Extract the [x, y] coordinate from the center of the cell holding the provided text.  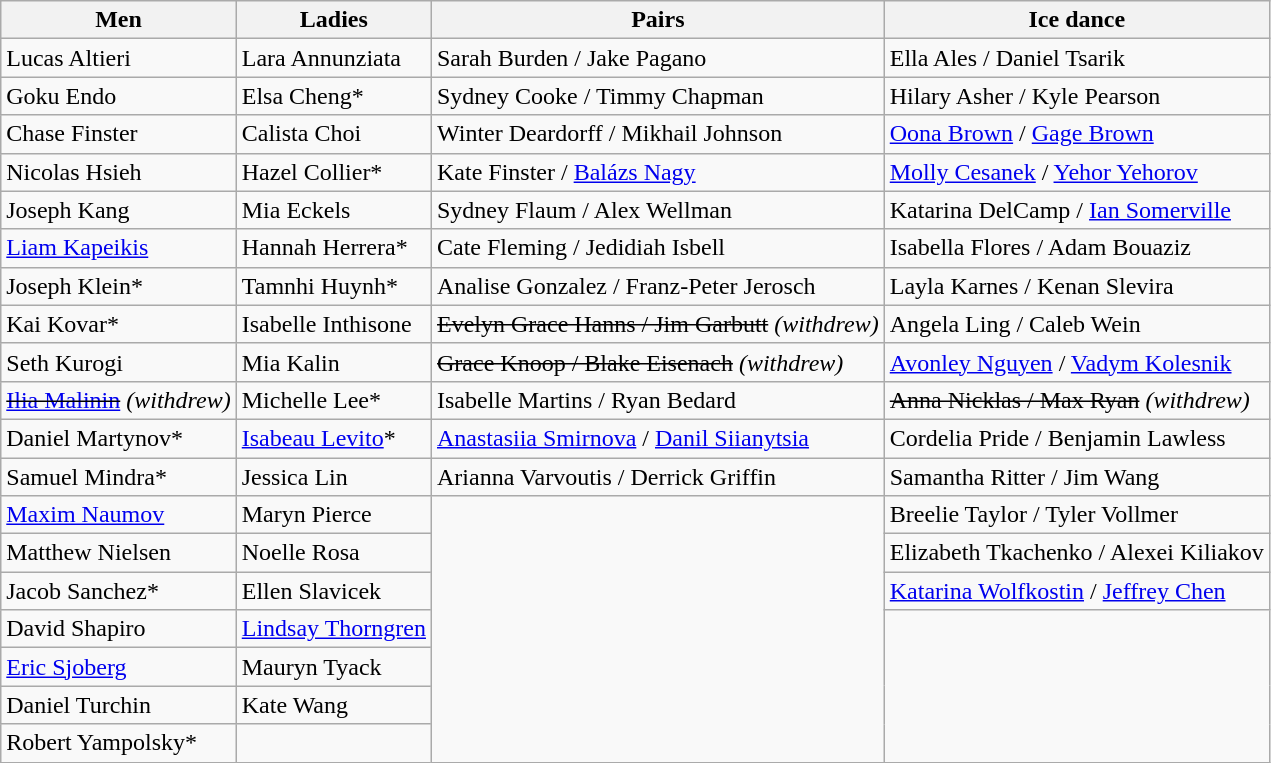
Analise Gonzalez / Franz-Peter Jerosch [658, 286]
David Shapiro [118, 629]
Chase Finster [118, 134]
Isabelle Inthisone [334, 324]
Mia Kalin [334, 362]
Calista Choi [334, 134]
Lucas Altieri [118, 58]
Samantha Ritter / Jim Wang [1076, 477]
Daniel Martynov* [118, 438]
Elizabeth Tkachenko / Alexei Kiliakov [1076, 553]
Isabelle Martins / Ryan Bedard [658, 400]
Oona Brown / Gage Brown [1076, 134]
Mia Eckels [334, 210]
Pairs [658, 20]
Nicolas Hsieh [118, 172]
Mauryn Tyack [334, 667]
Isabeau Levito* [334, 438]
Arianna Varvoutis / Derrick Griffin [658, 477]
Daniel Turchin [118, 705]
Matthew Nielsen [118, 553]
Molly Cesanek / Yehor Yehorov [1076, 172]
Breelie Taylor / Tyler Vollmer [1076, 515]
Hazel Collier* [334, 172]
Seth Kurogi [118, 362]
Cordelia Pride / Benjamin Lawless [1076, 438]
Lindsay Thorngren [334, 629]
Sydney Cooke / Timmy Chapman [658, 96]
Katarina Wolfkostin / Jeffrey Chen [1076, 591]
Anna Nicklas / Max Ryan (withdrew) [1076, 400]
Winter Deardorff / Mikhail Johnson [658, 134]
Avonley Nguyen / Vadym Kolesnik [1076, 362]
Maryn Pierce [334, 515]
Ellen Slavicek [334, 591]
Lara Annunziata [334, 58]
Sydney Flaum / Alex Wellman [658, 210]
Michelle Lee* [334, 400]
Cate Fleming / Jedidiah Isbell [658, 248]
Anastasiia Smirnova / Danil Siianytsia [658, 438]
Maxim Naumov [118, 515]
Eric Sjoberg [118, 667]
Jessica Lin [334, 477]
Joseph Klein* [118, 286]
Katarina DelCamp / Ian Somerville [1076, 210]
Evelyn Grace Hanns / Jim Garbutt (withdrew) [658, 324]
Men [118, 20]
Robert Yampolsky* [118, 743]
Grace Knoop / Blake Eisenach (withdrew) [658, 362]
Ice dance [1076, 20]
Samuel Mindra* [118, 477]
Jacob Sanchez* [118, 591]
Tamnhi Huynh* [334, 286]
Goku Endo [118, 96]
Layla Karnes / Kenan Slevira [1076, 286]
Kate Finster / Balázs Nagy [658, 172]
Liam Kapeikis [118, 248]
Kai Kovar* [118, 324]
Angela Ling / Caleb Wein [1076, 324]
Ella Ales / Daniel Tsarik [1076, 58]
Isabella Flores / Adam Bouaziz [1076, 248]
Noelle Rosa [334, 553]
Ladies [334, 20]
Ilia Malinin (withdrew) [118, 400]
Hannah Herrera* [334, 248]
Hilary Asher / Kyle Pearson [1076, 96]
Kate Wang [334, 705]
Elsa Cheng* [334, 96]
Joseph Kang [118, 210]
Sarah Burden / Jake Pagano [658, 58]
